For the text-containing cell, return its midpoint in [X, Y] coordinate format. 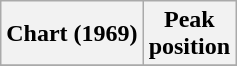
Chart (1969) [72, 34]
Peakposition [189, 34]
